Return (x, y) of the center of cell containing provided text 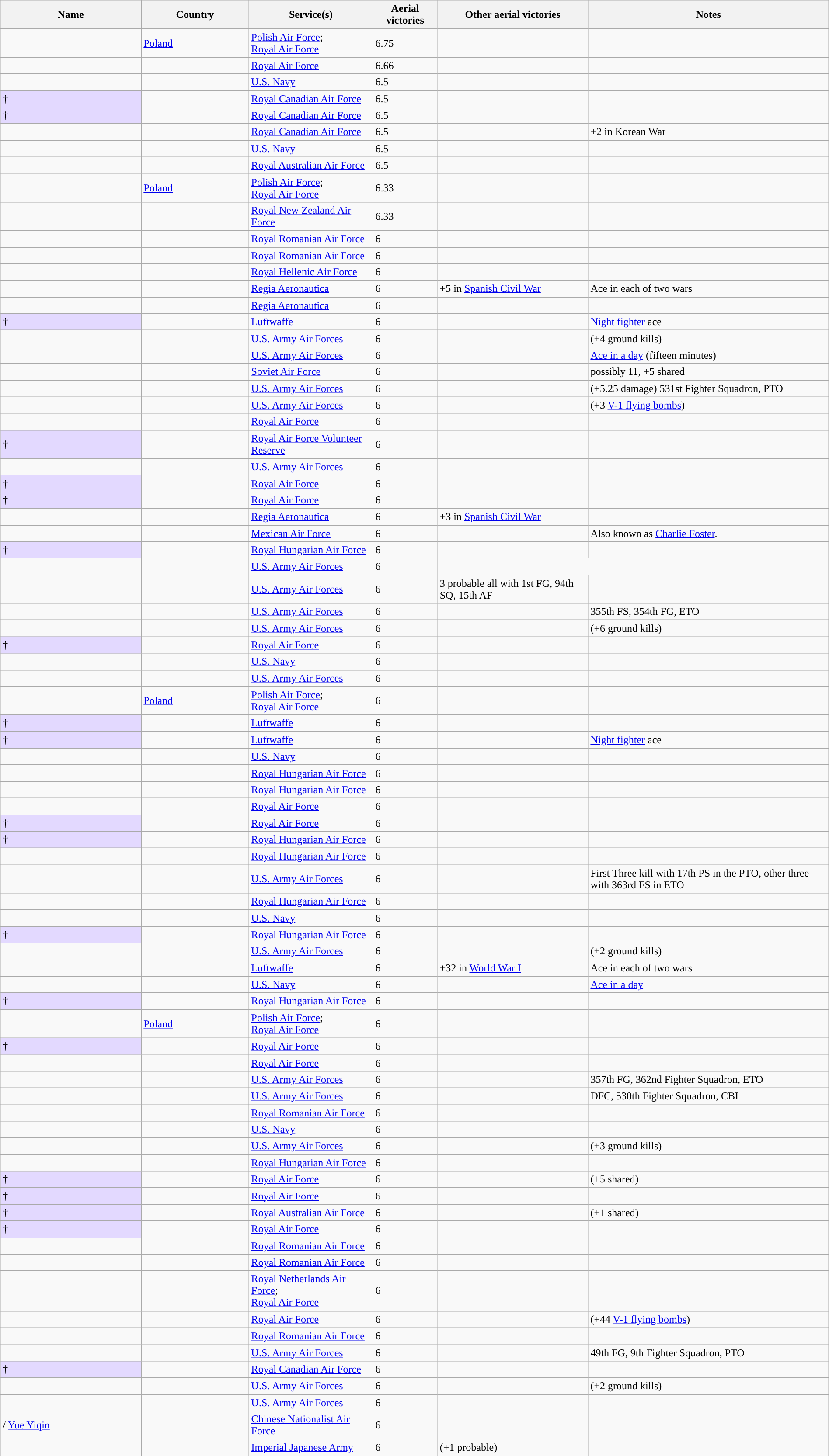
Royal Netherlands Air Force;Royal Air Force (311, 1291)
Country (195, 15)
357th FG, 362nd Fighter Squadron, ETO (708, 1079)
possibly 11, +5 shared (708, 372)
6.75 (405, 43)
Royal Hellenic Air Force (311, 272)
Ace in a day (708, 985)
(+4 ground kills) (708, 339)
Also known as Charlie Foster. (708, 534)
(+44 V-1 flying bombs) (708, 1319)
Notes (708, 15)
+5 in Spanish Civil War (512, 289)
(+3 ground kills) (708, 1146)
(+6 ground kills) (708, 628)
DFC, 530th Fighter Squadron, CBI (708, 1096)
Royal New Zealand Air Force (311, 216)
Service(s) (311, 15)
(+3 V-1 flying bombs) (708, 405)
3 probable all with 1st FG, 94th SQ, 15th AF (512, 589)
(+5 shared) (708, 1179)
49th FG, 9th Fighter Squadron, PTO (708, 1352)
Ace in a day (fifteen minutes) (708, 355)
Soviet Air Force (311, 372)
Chinese Nationalist Air Force (311, 1425)
(+1 shared) (708, 1213)
Imperial Japanese Army (311, 1448)
6.66 (405, 66)
+32 in World War I (512, 968)
+3 in Spanish Civil War (512, 517)
/ Yue Yiqin (71, 1425)
(+1 probable) (512, 1448)
355th FS, 354th FG, ETO (708, 612)
+2 in Korean War (708, 132)
Aerial victories (405, 15)
Mexican Air Force (311, 534)
First Three kill with 17th PS in the PTO, other three with 363rd FS in ETO (708, 879)
(+5.25 damage) 531st Fighter Squadron, PTO (708, 388)
Royal Air Force Volunteer Reserve (311, 444)
Name (71, 15)
Other aerial victories (512, 15)
